Provide the (x, y) coordinate of the cell's center where the given text is located.  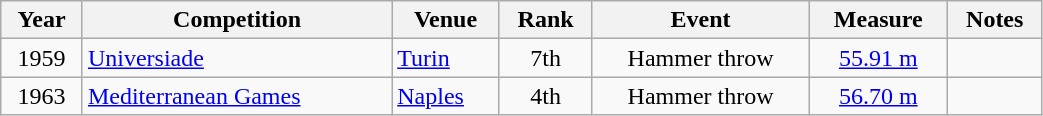
1963 (42, 96)
Event (700, 20)
Competition (236, 20)
Measure (878, 20)
Year (42, 20)
7th (546, 58)
Universiade (236, 58)
Notes (994, 20)
1959 (42, 58)
Turin (446, 58)
56.70 m (878, 96)
Naples (446, 96)
55.91 m (878, 58)
Rank (546, 20)
Mediterranean Games (236, 96)
4th (546, 96)
Venue (446, 20)
